Output the [x, y] coordinate of the center of the cell containing the given text.  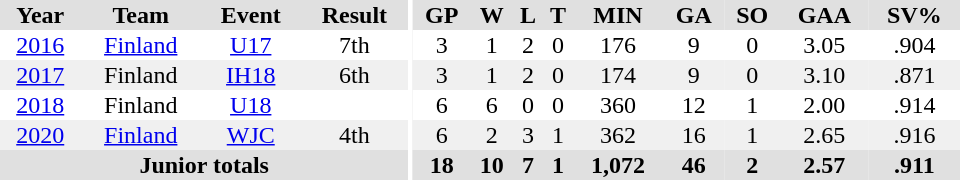
SO [752, 15]
7 [528, 165]
4th [354, 135]
GAA [824, 15]
2.57 [824, 165]
U17 [250, 45]
.916 [914, 135]
10 [492, 165]
Junior totals [204, 165]
L [528, 15]
2020 [40, 135]
174 [618, 75]
2.00 [824, 105]
7th [354, 45]
Year [40, 15]
18 [442, 165]
IH18 [250, 75]
GP [442, 15]
46 [694, 165]
2.65 [824, 135]
3.05 [824, 45]
12 [694, 105]
362 [618, 135]
T [558, 15]
GA [694, 15]
2017 [40, 75]
Result [354, 15]
MIN [618, 15]
3.10 [824, 75]
1,072 [618, 165]
2018 [40, 105]
.871 [914, 75]
360 [618, 105]
16 [694, 135]
.904 [914, 45]
W [492, 15]
U18 [250, 105]
2016 [40, 45]
Team [142, 15]
176 [618, 45]
SV% [914, 15]
.911 [914, 165]
WJC [250, 135]
Event [250, 15]
.914 [914, 105]
6th [354, 75]
